Pinpoint the cell where the given text exists, returning its [X, Y] midpoint coordinate. 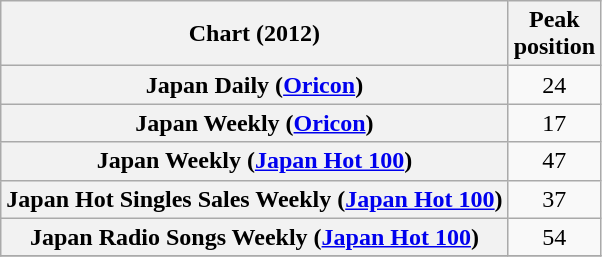
Japan Radio Songs Weekly (Japan Hot 100) [254, 237]
17 [554, 123]
Japan Weekly (Japan Hot 100) [254, 161]
Chart (2012) [254, 34]
Peakposition [554, 34]
24 [554, 85]
54 [554, 237]
Japan Weekly (Oricon) [254, 123]
Japan Daily (Oricon) [254, 85]
Japan Hot Singles Sales Weekly (Japan Hot 100) [254, 199]
47 [554, 161]
37 [554, 199]
